For the text-containing cell, return its midpoint in (X, Y) coordinate format. 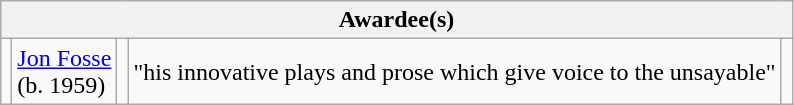
Jon Fosse(b. 1959) (64, 72)
Awardee(s) (396, 20)
"his innovative plays and prose which give voice to the unsayable" (454, 72)
